Output the (x, y) coordinate of the center of the cell containing the given text.  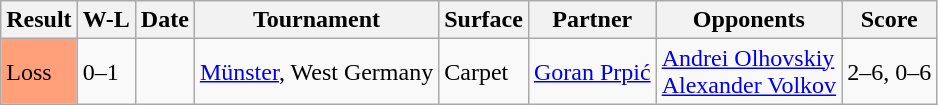
W-L (106, 20)
Score (890, 20)
Carpet (484, 72)
Surface (484, 20)
0–1 (106, 72)
Loss (39, 72)
Andrei Olhovskiy Alexander Volkov (748, 72)
2–6, 0–6 (890, 72)
Tournament (316, 20)
Date (164, 20)
Result (39, 20)
Goran Prpić (592, 72)
Münster, West Germany (316, 72)
Opponents (748, 20)
Partner (592, 20)
